Search for the cell housing the specified text and yield its [X, Y] center coordinate. 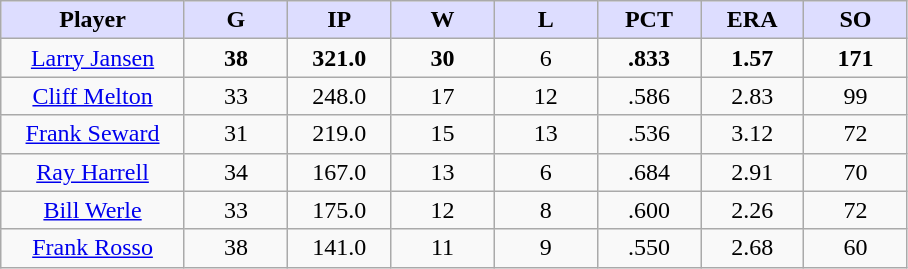
1.57 [752, 58]
17 [442, 96]
8 [546, 210]
SO [856, 20]
.536 [648, 134]
L [546, 20]
219.0 [340, 134]
34 [236, 172]
Frank Seward [93, 134]
31 [236, 134]
175.0 [340, 210]
321.0 [340, 58]
.684 [648, 172]
G [236, 20]
Ray Harrell [93, 172]
.550 [648, 248]
PCT [648, 20]
Frank Rosso [93, 248]
248.0 [340, 96]
60 [856, 248]
2.83 [752, 96]
2.68 [752, 248]
99 [856, 96]
Player [93, 20]
9 [546, 248]
3.12 [752, 134]
W [442, 20]
ERA [752, 20]
30 [442, 58]
Larry Jansen [93, 58]
Cliff Melton [93, 96]
.586 [648, 96]
2.91 [752, 172]
.600 [648, 210]
11 [442, 248]
Bill Werle [93, 210]
171 [856, 58]
70 [856, 172]
2.26 [752, 210]
167.0 [340, 172]
.833 [648, 58]
15 [442, 134]
141.0 [340, 248]
IP [340, 20]
